Return (x, y) of the center of cell containing provided text 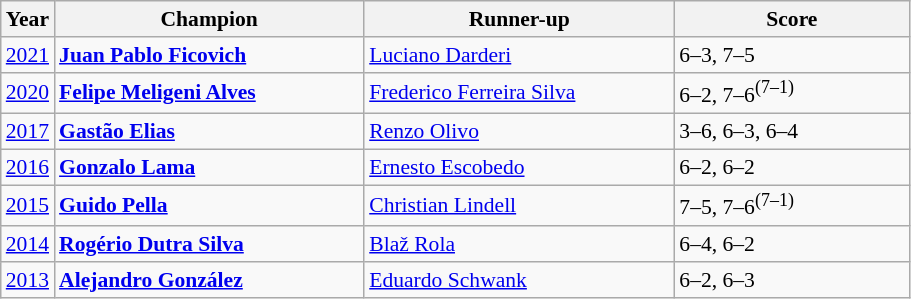
Ernesto Escobedo (519, 167)
7–5, 7–6(7–1) (792, 206)
6–2, 6–3 (792, 280)
2016 (28, 167)
6–3, 7–5 (792, 55)
Christian Lindell (519, 206)
2021 (28, 55)
Renzo Olivo (519, 132)
6–4, 6–2 (792, 244)
Guido Pella (209, 206)
Luciano Darderi (519, 55)
Score (792, 19)
Rogério Dutra Silva (209, 244)
Eduardo Schwank (519, 280)
6–2, 7–6(7–1) (792, 92)
Blaž Rola (519, 244)
2017 (28, 132)
2015 (28, 206)
Champion (209, 19)
Frederico Ferreira Silva (519, 92)
Runner-up (519, 19)
Alejandro González (209, 280)
2013 (28, 280)
3–6, 6–3, 6–4 (792, 132)
Felipe Meligeni Alves (209, 92)
2020 (28, 92)
Gastão Elias (209, 132)
Juan Pablo Ficovich (209, 55)
2014 (28, 244)
Year (28, 19)
Gonzalo Lama (209, 167)
6–2, 6–2 (792, 167)
